Capture the cell that displays the provided text and extract its [X, Y] central coordinate. 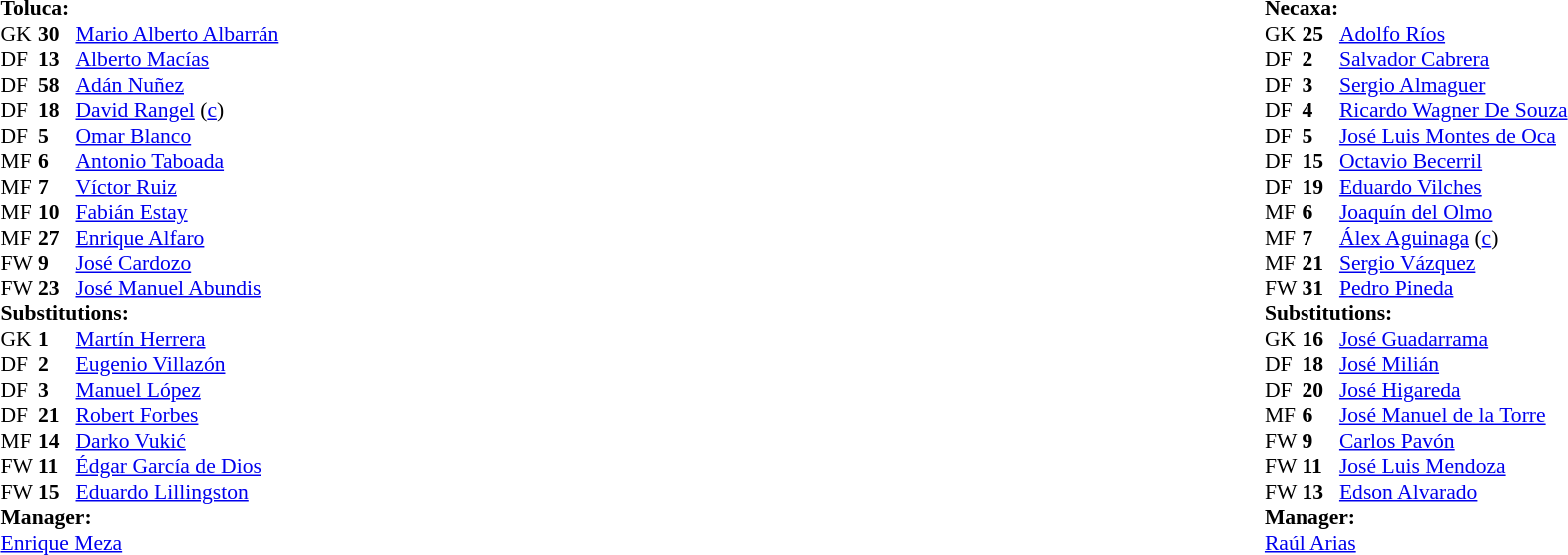
Martín Herrera [178, 339]
20 [1320, 390]
José Guadarrama [1453, 339]
Víctor Ruiz [178, 187]
16 [1320, 339]
4 [1320, 111]
Eduardo Lillingston [178, 492]
Enrique Alfaro [178, 238]
Darko Vukić [178, 441]
Manuel López [178, 390]
Édgar García de Dios [178, 466]
19 [1320, 187]
1 [57, 339]
25 [1320, 34]
José Manuel de la Torre [1453, 416]
Ricardo Wagner De Souza [1453, 111]
Alberto Macías [178, 59]
Robert Forbes [178, 416]
Carlos Pavón [1453, 441]
31 [1320, 288]
Sergio Almaguer [1453, 85]
Eugenio Villazón [178, 364]
Joaquín del Olmo [1453, 213]
14 [57, 441]
Omar Blanco [178, 136]
Edson Alvarado [1453, 492]
Sergio Vázquez [1453, 263]
23 [57, 288]
Pedro Pineda [1453, 288]
Álex Aguinaga (c) [1453, 238]
Antonio Taboada [178, 161]
José Higareda [1453, 390]
27 [57, 238]
José Milián [1453, 364]
David Rangel (c) [178, 111]
Salvador Cabrera [1453, 59]
Adán Nuñez [178, 85]
10 [57, 213]
Octavio Becerril [1453, 161]
Adolfo Ríos [1453, 34]
Mario Alberto Albarrán [178, 34]
Fabián Estay [178, 213]
58 [57, 85]
José Manuel Abundis [178, 288]
José Luis Montes de Oca [1453, 136]
30 [57, 34]
José Luis Mendoza [1453, 466]
Eduardo Vilches [1453, 187]
José Cardozo [178, 263]
